Output the (x, y) coordinate of the center of the cell containing the given text.  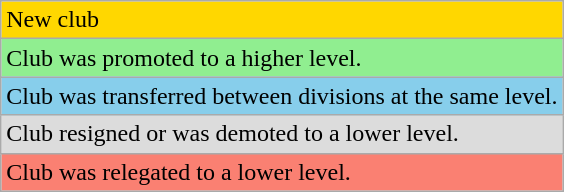
New club (282, 20)
Club resigned or was demoted to a lower level. (282, 134)
Club was promoted to a higher level. (282, 58)
Club was relegated to a lower level. (282, 172)
Club was transferred between divisions at the same level. (282, 96)
